Scan for the cell matching the given text and deliver its (X, Y) coordinate at center. 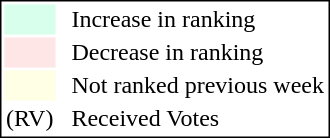
(RV) (29, 119)
Decrease in ranking (198, 53)
Not ranked previous week (198, 85)
Received Votes (198, 119)
Increase in ranking (198, 19)
